Determine the [X, Y] coordinate at the center of the cell enclosing the given text.  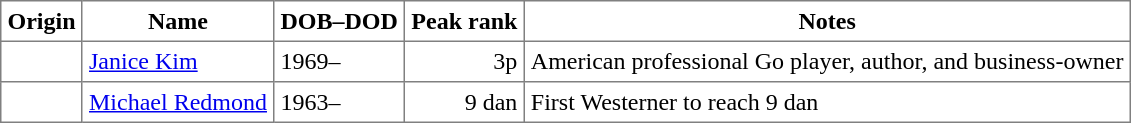
American professional Go player, author, and business-owner [827, 61]
1963– [340, 102]
3p [465, 61]
First Westerner to reach 9 dan [827, 102]
DOB–DOD [340, 21]
Name [178, 21]
Michael Redmond [178, 102]
Notes [827, 21]
Origin [42, 21]
Peak rank [465, 21]
Janice Kim [178, 61]
1969– [340, 61]
9 dan [465, 102]
